For the text-containing cell, return its midpoint in [x, y] coordinate format. 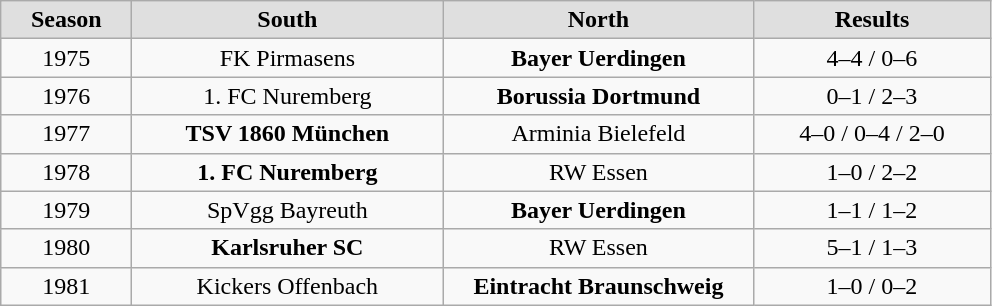
Eintracht Braunschweig [598, 286]
4–0 / 0–4 / 2–0 [872, 134]
1979 [66, 210]
Kickers Offenbach [288, 286]
1978 [66, 172]
1980 [66, 248]
1977 [66, 134]
Karlsruher SC [288, 248]
1–0 / 0–2 [872, 286]
5–1 / 1–3 [872, 248]
SpVgg Bayreuth [288, 210]
FK Pirmasens [288, 58]
Borussia Dortmund [598, 96]
TSV 1860 München [288, 134]
1975 [66, 58]
Season [66, 20]
1–1 / 1–2 [872, 210]
Results [872, 20]
1–0 / 2–2 [872, 172]
1981 [66, 286]
0–1 / 2–3 [872, 96]
South [288, 20]
North [598, 20]
Arminia Bielefeld [598, 134]
1976 [66, 96]
4–4 / 0–6 [872, 58]
